Capture the cell that displays the provided text and extract its [X, Y] central coordinate. 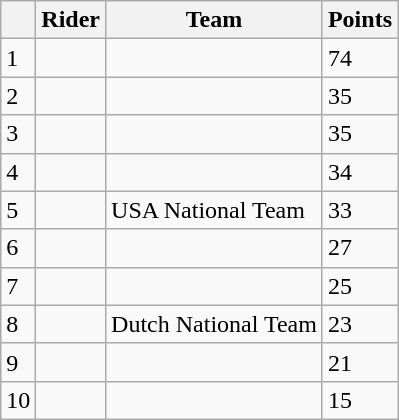
Team [214, 20]
74 [360, 58]
8 [18, 324]
27 [360, 248]
6 [18, 248]
33 [360, 210]
21 [360, 362]
3 [18, 134]
USA National Team [214, 210]
Rider [71, 20]
25 [360, 286]
7 [18, 286]
Dutch National Team [214, 324]
4 [18, 172]
9 [18, 362]
15 [360, 400]
34 [360, 172]
5 [18, 210]
1 [18, 58]
23 [360, 324]
10 [18, 400]
2 [18, 96]
Points [360, 20]
